Pinpoint the cell where the given text exists, returning its (X, Y) midpoint coordinate. 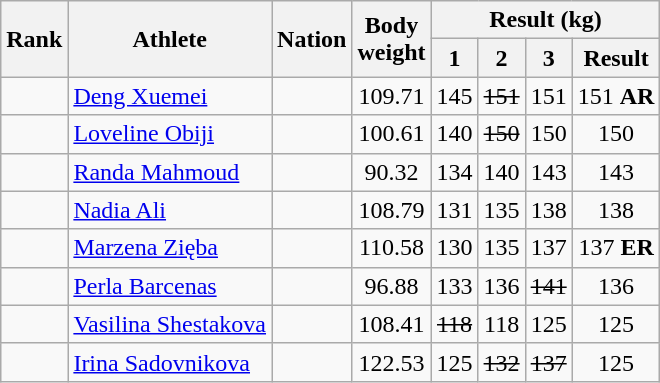
108.41 (392, 324)
2 (502, 58)
130 (454, 248)
Athlete (170, 39)
145 (454, 96)
108.79 (392, 210)
109.71 (392, 96)
Vasilina Shestakova (170, 324)
Nadia Ali (170, 210)
Result (kg) (546, 20)
151 AR (616, 96)
122.53 (392, 362)
90.32 (392, 172)
1 (454, 58)
Randa Mahmoud (170, 172)
Rank (34, 39)
Loveline Obiji (170, 134)
141 (548, 286)
131 (454, 210)
134 (454, 172)
Irina Sadovnikova (170, 362)
100.61 (392, 134)
137 ER (616, 248)
Deng Xuemei (170, 96)
Result (616, 58)
133 (454, 286)
Marzena Zięba (170, 248)
Nation (312, 39)
132 (502, 362)
110.58 (392, 248)
96.88 (392, 286)
Perla Barcenas (170, 286)
Bodyweight (392, 39)
3 (548, 58)
